Provide the [x, y] coordinate of the cell's center where the given text is located.  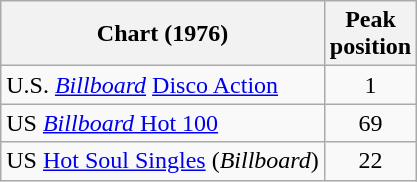
Peakposition [370, 34]
US Hot Soul Singles (Billboard) [163, 161]
Chart (1976) [163, 34]
22 [370, 161]
US Billboard Hot 100 [163, 123]
69 [370, 123]
U.S. Billboard Disco Action [163, 85]
1 [370, 85]
